Identify which cell holds the provided text, then report its [X, Y] central coordinate. 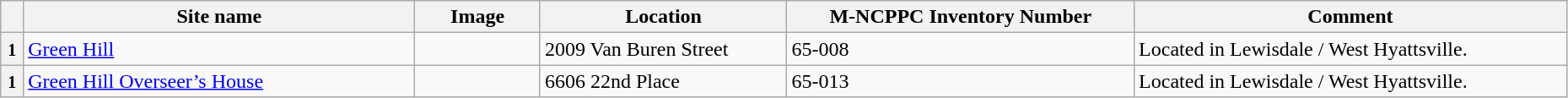
Green Hill [219, 49]
Green Hill Overseer’s House [219, 81]
6606 22nd Place [663, 81]
65-008 [961, 49]
Site name [219, 17]
65-013 [961, 81]
Location [663, 17]
Image [477, 17]
2009 Van Buren Street [663, 49]
Comment [1351, 17]
M-NCPPC Inventory Number [961, 17]
